Determine the (x, y) coordinate at the center of the cell enclosing the given text.  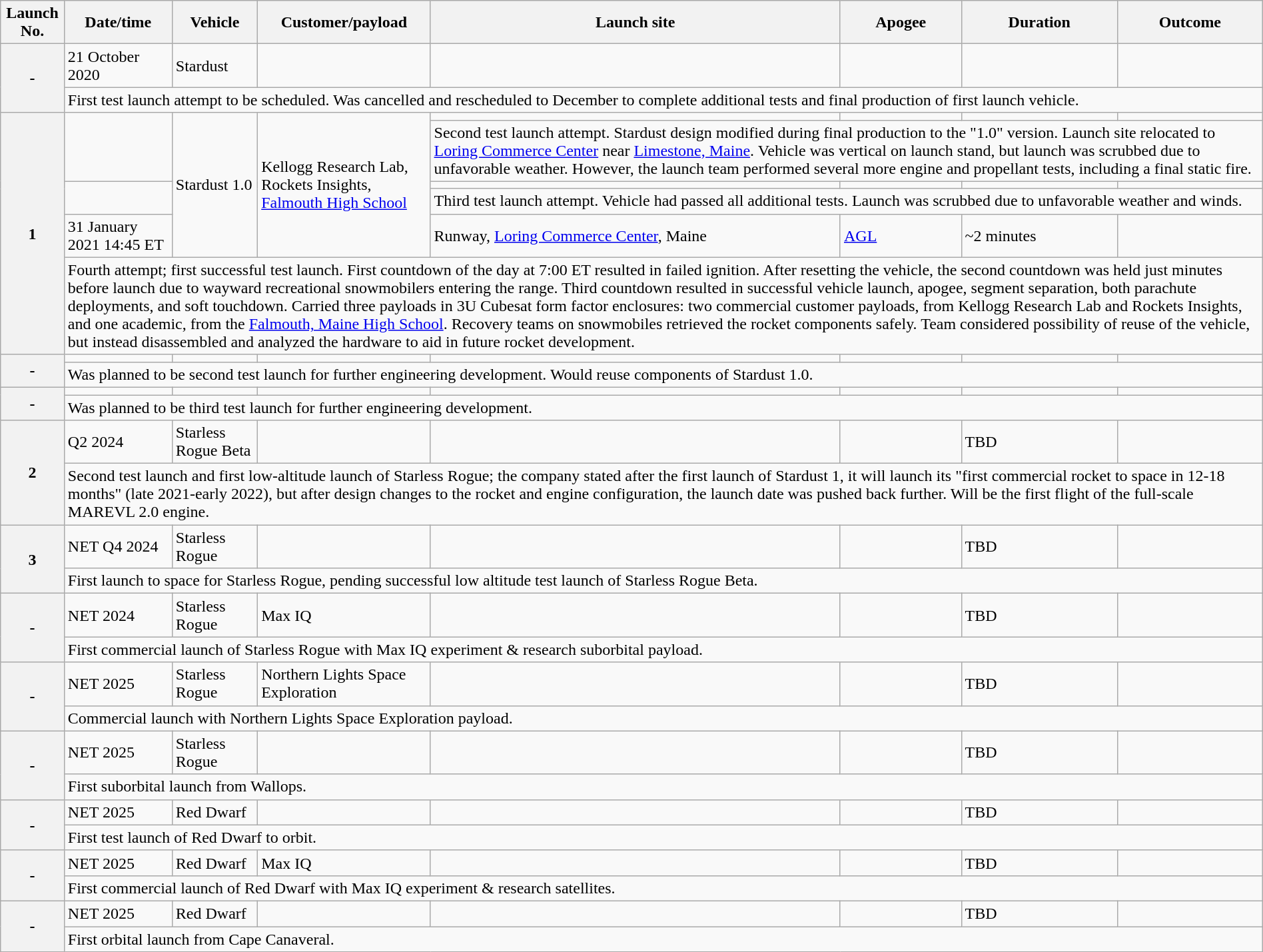
Kellogg Research Lab,Rockets Insights,Falmouth High School (344, 185)
31 January 2021 14:45 ET (118, 236)
~2 minutes (1039, 236)
Stardust (214, 65)
First launch to space for Starless Rogue, pending successful low altitude test launch of Starless Rogue Beta. (663, 581)
Outcome (1190, 23)
Third test launch attempt. Vehicle had passed all additional tests. Launch was scrubbed due to unfavorable weather and winds. (846, 201)
Was planned to be third test launch for further engineering development. (663, 407)
Starless Rogue Beta (214, 442)
Commercial launch with Northern Lights Space Exploration payload. (663, 718)
Was planned to be second test launch for further engineering development. Would reuse components of Stardust 1.0. (663, 374)
Runway, Loring Commerce Center, Maine (635, 236)
Northern Lights Space Exploration (344, 684)
First orbital launch from Cape Canaveral. (663, 939)
First commercial launch of Starless Rogue with Max IQ experiment & research suborbital payload. (663, 650)
Launch No. (33, 23)
NET 2024 (118, 616)
Launch site (635, 23)
First test launch of Red Dwarf to orbit. (663, 837)
21 October 2020 (118, 65)
First suborbital launch from Wallops. (663, 787)
Stardust 1.0 (214, 185)
NET Q4 2024 (118, 546)
AGL (901, 236)
Date/time (118, 23)
1 (33, 233)
3 (33, 560)
Customer/payload (344, 23)
Q2 2024 (118, 442)
2 (33, 473)
First commercial launch of Red Dwarf with Max IQ experiment & research satellites. (663, 888)
Vehicle (214, 23)
Duration (1039, 23)
Apogee (901, 23)
